Find where the given text appears and provide that cell's center as [X, Y] coordinate. 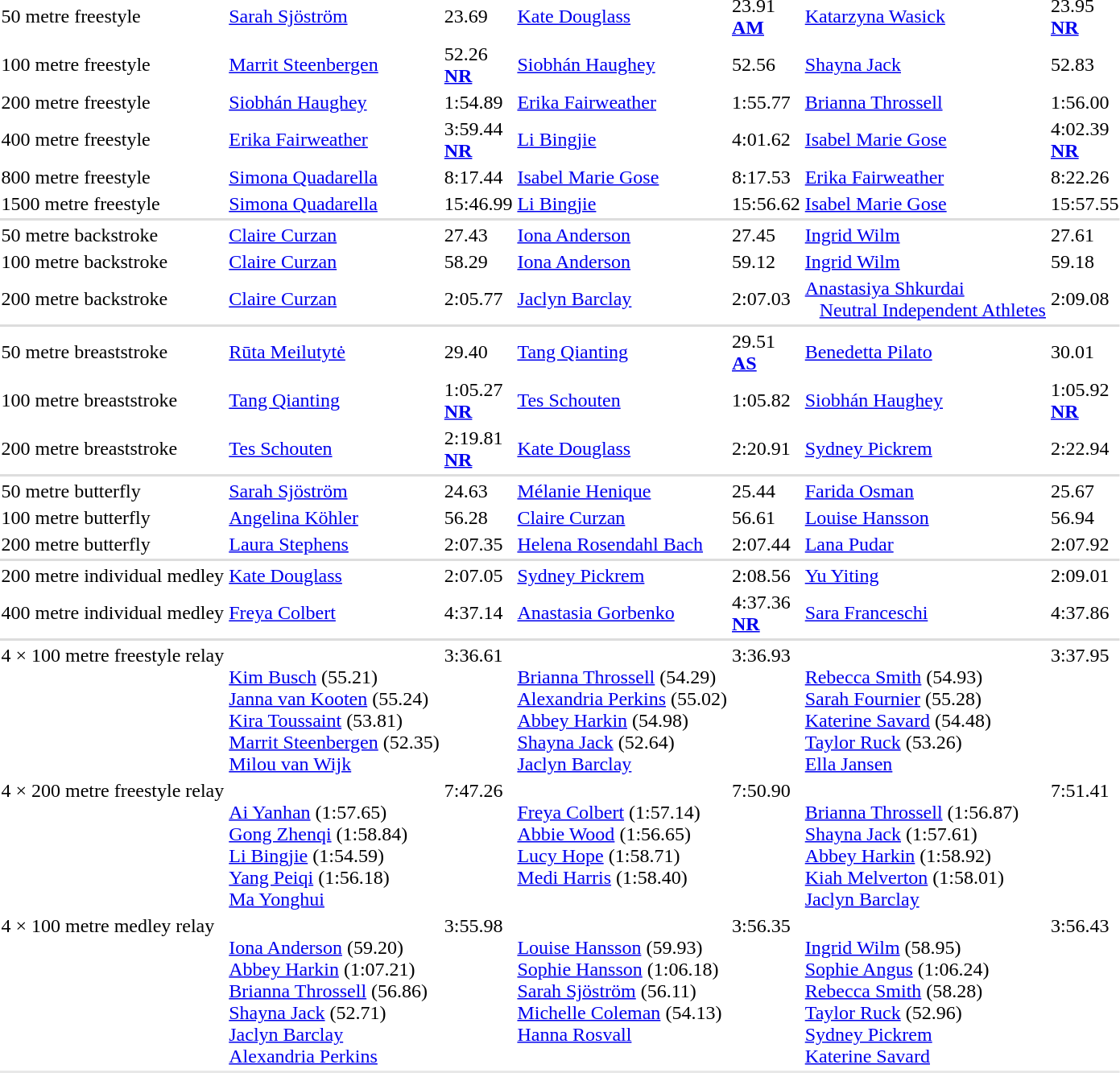
800 metre freestyle [113, 177]
1:56.00 [1085, 102]
2:09.01 [1085, 576]
50 metre butterfly [113, 491]
25.67 [1085, 491]
Farida Osman [925, 491]
400 metre individual medley [113, 613]
Laura Stephens [334, 544]
Kim Busch (55.21)Janna van Kooten (55.24)Kira Toussaint (53.81)Marrit Steenbergen (52.35)Milou van Wijk [334, 710]
Louise Hansson (59.93)Sophie Hansson (1:06.18)Sarah Sjöström (56.11)Michelle Coleman (54.13)Hanna Rosvall [622, 991]
Rebecca Smith (54.93)Sarah Fournier (55.28)Katerine Savard (54.48)Taylor Ruck (53.26)Ella Jansen [925, 710]
Ingrid Wilm (58.95)Sophie Angus (1:06.24)Rebecca Smith (58.28)Taylor Ruck (52.96)Sydney PickremKaterine Savard [925, 991]
1:54.89 [478, 102]
3:55.98 [478, 991]
1500 metre freestyle [113, 204]
7:51.41 [1085, 845]
Freya Colbert [334, 613]
Rūta Meilutytė [334, 353]
29.40 [478, 353]
56.61 [767, 518]
Angelina Köhler [334, 518]
27.43 [478, 235]
2:19.81NR [478, 449]
Marrit Steenbergen [334, 64]
3:36.93 [767, 710]
Freya Colbert (1:57.14)Abbie Wood (1:56.65)Lucy Hope (1:58.71)Medi Harris (1:58.40) [622, 845]
4:37.14 [478, 613]
2:07.92 [1085, 544]
400 metre freestyle [113, 140]
4 × 100 metre freestyle relay [113, 710]
Sarah Sjöström [334, 491]
27.61 [1085, 235]
25.44 [767, 491]
8:22.26 [1085, 177]
2:22.94 [1085, 449]
Lana Pudar [925, 544]
8:17.44 [478, 177]
4:37.36NR [767, 613]
100 metre backstroke [113, 262]
59.12 [767, 262]
52.56 [767, 64]
15:57.55 [1085, 204]
Brianna Throssell [925, 102]
4 × 200 metre freestyle relay [113, 845]
1:05.27NR [478, 401]
2:08.56 [767, 576]
Shayna Jack [925, 64]
50 metre backstroke [113, 235]
1:05.92NR [1085, 401]
59.18 [1085, 262]
8:17.53 [767, 177]
1:55.77 [767, 102]
Brianna Throssell (1:56.87)Shayna Jack (1:57.61)Abbey Harkin (1:58.92)Kiah Melverton (1:58.01)Jaclyn Barclay [925, 845]
200 metre backstroke [113, 299]
3:36.61 [478, 710]
Mélanie Henique [622, 491]
200 metre freestyle [113, 102]
4:01.62 [767, 140]
Helena Rosendahl Bach [622, 544]
Brianna Throssell (54.29)Alexandria Perkins (55.02)Abbey Harkin (54.98)Shayna Jack (52.64)Jaclyn Barclay [622, 710]
3:59.44NR [478, 140]
100 metre butterfly [113, 518]
100 metre freestyle [113, 64]
4:37.86 [1085, 613]
2:09.08 [1085, 299]
Yu Yiting [925, 576]
Sara Franceschi [925, 613]
3:37.95 [1085, 710]
24.63 [478, 491]
2:07.44 [767, 544]
1:05.82 [767, 401]
100 metre breaststroke [113, 401]
200 metre breaststroke [113, 449]
15:46.99 [478, 204]
52.26NR [478, 64]
200 metre individual medley [113, 576]
30.01 [1085, 353]
Benedetta Pilato [925, 353]
52.83 [1085, 64]
Ai Yanhan (1:57.65)Gong Zhenqi (1:58.84)Li Bingjie (1:54.59)Yang Peiqi (1:56.18)Ma Yonghui [334, 845]
7:47.26 [478, 845]
27.45 [767, 235]
29.51AS [767, 353]
56.94 [1085, 518]
58.29 [478, 262]
Anastasia Gorbenko [622, 613]
2:07.05 [478, 576]
4:02.39NR [1085, 140]
Anastasiya Shkurdai Neutral Independent Athletes [925, 299]
2:05.77 [478, 299]
4 × 100 metre medley relay [113, 991]
50 metre breaststroke [113, 353]
3:56.35 [767, 991]
200 metre butterfly [113, 544]
Iona Anderson (59.20)Abbey Harkin (1:07.21)Brianna Throssell (56.86)Shayna Jack (52.71)Jaclyn BarclayAlexandria Perkins [334, 991]
15:56.62 [767, 204]
7:50.90 [767, 845]
Louise Hansson [925, 518]
2:20.91 [767, 449]
2:07.03 [767, 299]
3:56.43 [1085, 991]
56.28 [478, 518]
2:07.35 [478, 544]
Jaclyn Barclay [622, 299]
